Find where the given text appears and provide that cell's center as (x, y) coordinate. 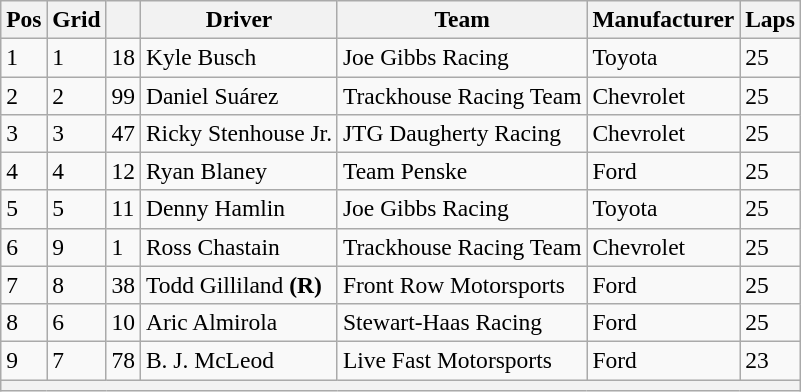
Stewart-Haas Racing (462, 322)
11 (123, 209)
Kyle Busch (238, 57)
B. J. McLeod (238, 360)
Pos (24, 19)
Ryan Blaney (238, 171)
38 (123, 285)
Grid (76, 19)
JTG Daugherty Racing (462, 133)
Laps (770, 19)
Manufacturer (664, 19)
Aric Almirola (238, 322)
Team (462, 19)
12 (123, 171)
Daniel Suárez (238, 95)
18 (123, 57)
Denny Hamlin (238, 209)
99 (123, 95)
47 (123, 133)
Todd Gilliland (R) (238, 285)
Ricky Stenhouse Jr. (238, 133)
Live Fast Motorsports (462, 360)
Driver (238, 19)
Team Penske (462, 171)
23 (770, 360)
Ross Chastain (238, 247)
Front Row Motorsports (462, 285)
78 (123, 360)
10 (123, 322)
